Pinpoint the cell where the given text exists, returning its (x, y) midpoint coordinate. 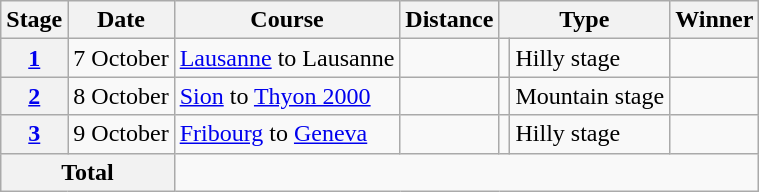
2 (34, 96)
7 October (121, 58)
Total (88, 172)
8 October (121, 96)
9 October (121, 134)
3 (34, 134)
Distance (450, 20)
Mountain stage (590, 96)
Lausanne to Lausanne (287, 58)
Date (121, 20)
Type (584, 20)
Fribourg to Geneva (287, 134)
Stage (34, 20)
Winner (714, 20)
1 (34, 58)
Course (287, 20)
Sion to Thyon 2000 (287, 96)
